Output the [x, y] coordinate of the center of the cell containing the given text.  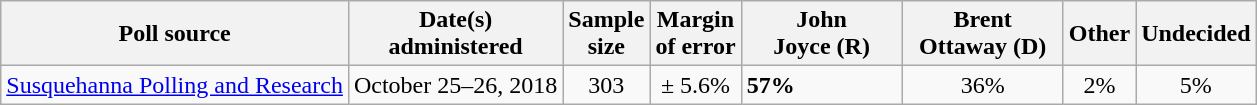
Samplesize [606, 34]
JohnJoyce (R) [822, 34]
Poll source [175, 34]
BrentOttaway (D) [982, 34]
36% [982, 85]
2% [1099, 85]
Other [1099, 34]
± 5.6% [696, 85]
Date(s)administered [455, 34]
5% [1196, 85]
57% [822, 85]
Susquehanna Polling and Research [175, 85]
October 25–26, 2018 [455, 85]
303 [606, 85]
Marginof error [696, 34]
Undecided [1196, 34]
